Provide the [x, y] coordinate of the cell's center where the given text is located.  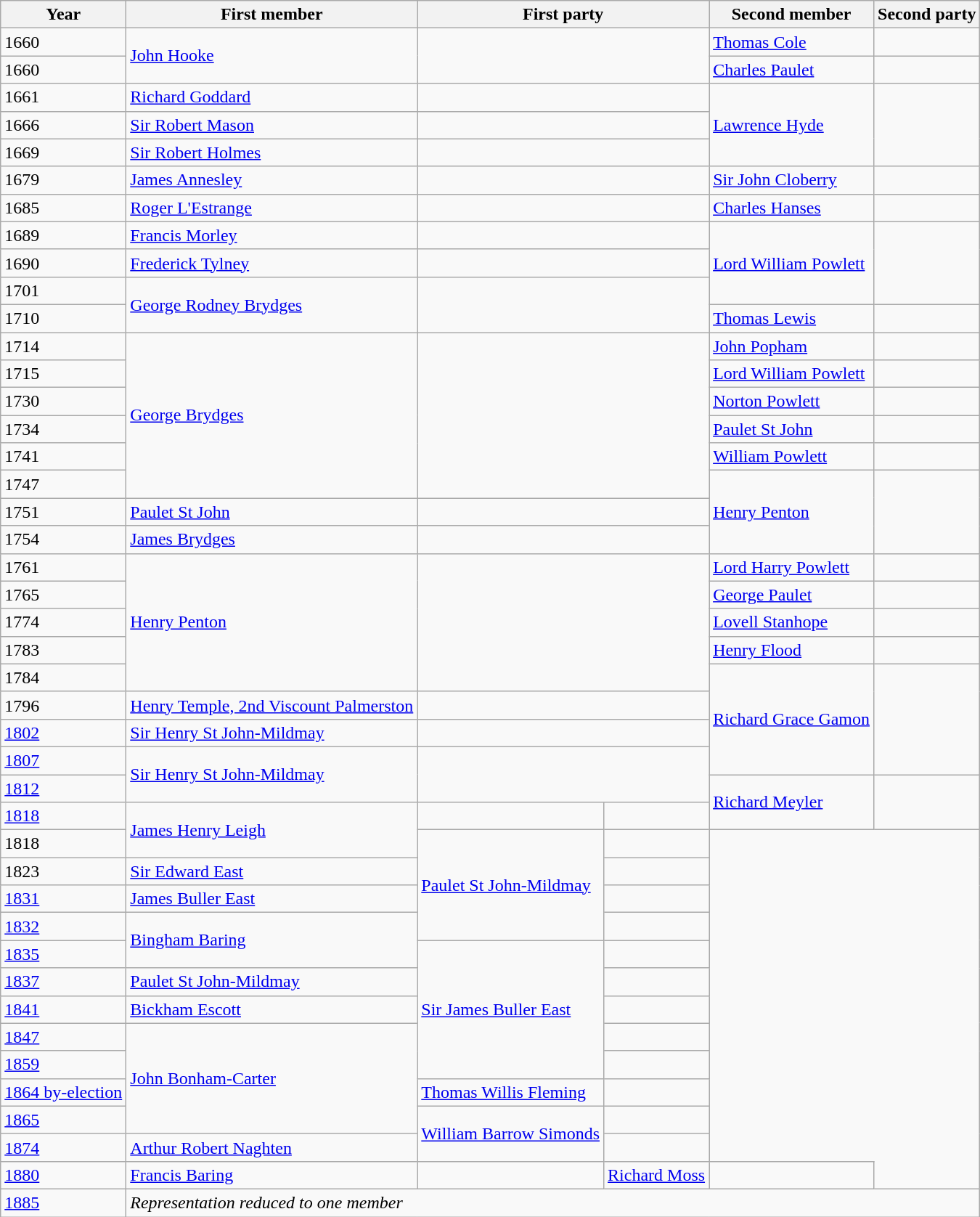
1710 [64, 318]
Bingham Baring [271, 940]
1734 [64, 429]
Lawrence Hyde [791, 125]
John Hooke [271, 56]
1874 [64, 1147]
Second member [791, 15]
Richard Grace Gamon [791, 719]
First party [563, 15]
1730 [64, 402]
James Annesley [271, 180]
Thomas Willis Fleming [511, 1092]
1679 [64, 180]
Charles Hanses [791, 208]
1832 [64, 927]
1823 [64, 871]
1865 [64, 1120]
Sir John Cloberry [791, 180]
1841 [64, 1009]
Roger L'Estrange [271, 208]
1837 [64, 982]
William Powlett [791, 457]
1666 [64, 125]
John Bonham-Carter [271, 1078]
Norton Powlett [791, 402]
George Paulet [791, 595]
1802 [64, 733]
1751 [64, 512]
Henry Flood [791, 650]
James Buller East [271, 899]
1761 [64, 567]
Second party [927, 15]
1741 [64, 457]
William Barrow Simonds [511, 1133]
1689 [64, 235]
Richard Moss [656, 1175]
Arthur Robert Naghten [271, 1147]
James Henry Leigh [271, 830]
1715 [64, 374]
Lord Harry Powlett [791, 567]
Charles Paulet [791, 70]
1859 [64, 1065]
Richard Goddard [271, 97]
George Brydges [271, 415]
Frederick Tylney [271, 263]
1835 [64, 954]
1747 [64, 484]
Lovell Stanhope [791, 622]
1714 [64, 346]
1864 by-election [64, 1092]
1880 [64, 1175]
1847 [64, 1037]
Bickham Escott [271, 1009]
1796 [64, 705]
1765 [64, 595]
1661 [64, 97]
1690 [64, 263]
George Rodney Brydges [271, 304]
Representation reduced to one member [553, 1202]
1774 [64, 622]
Francis Baring [271, 1175]
Sir Edward East [271, 871]
Francis Morley [271, 235]
1669 [64, 152]
1754 [64, 540]
Richard Meyler [791, 802]
Thomas Lewis [791, 318]
Year [64, 15]
1783 [64, 650]
John Popham [791, 346]
Sir James Buller East [511, 1009]
1701 [64, 290]
1685 [64, 208]
Sir Robert Mason [271, 125]
1885 [64, 1202]
1831 [64, 899]
Henry Temple, 2nd Viscount Palmerston [271, 705]
First member [271, 15]
1784 [64, 677]
1812 [64, 788]
Thomas Cole [791, 42]
1807 [64, 760]
Sir Robert Holmes [271, 152]
James Brydges [271, 540]
